Extract the (x, y) coordinate from the center of the cell holding the provided text.  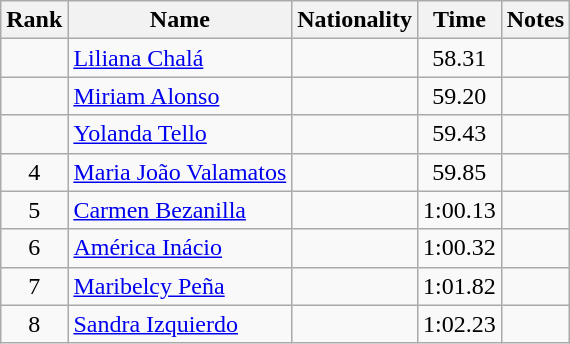
59.20 (459, 96)
Notes (535, 20)
6 (34, 248)
Rank (34, 20)
4 (34, 172)
59.85 (459, 172)
Nationality (355, 20)
América Inácio (180, 248)
7 (34, 286)
59.43 (459, 134)
Liliana Chalá (180, 58)
Maria João Valamatos (180, 172)
1:00.32 (459, 248)
Name (180, 20)
Maribelcy Peña (180, 286)
8 (34, 324)
Yolanda Tello (180, 134)
1:01.82 (459, 286)
Sandra Izquierdo (180, 324)
Time (459, 20)
5 (34, 210)
Miriam Alonso (180, 96)
58.31 (459, 58)
1:00.13 (459, 210)
Carmen Bezanilla (180, 210)
1:02.23 (459, 324)
